Pinpoint the cell where the given text exists, returning its [x, y] midpoint coordinate. 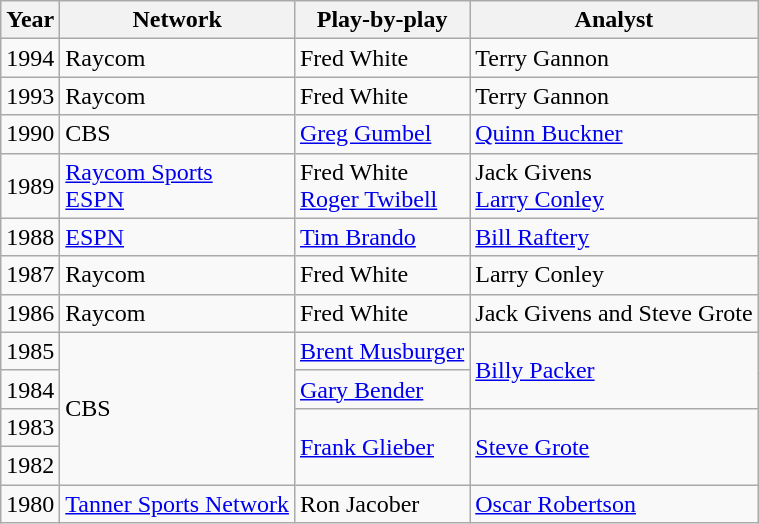
1986 [30, 313]
Frank Glieber [382, 446]
1994 [30, 58]
1980 [30, 503]
1989 [30, 186]
1990 [30, 134]
Greg Gumbel [382, 134]
Quinn Buckner [614, 134]
Oscar Robertson [614, 503]
Jack GivensLarry Conley [614, 186]
1988 [30, 237]
Ron Jacober [382, 503]
1983 [30, 427]
Steve Grote [614, 446]
Raycom SportsESPN [178, 186]
Tim Brando [382, 237]
Year [30, 20]
ESPN [178, 237]
Analyst [614, 20]
1987 [30, 275]
Billy Packer [614, 370]
Tanner Sports Network [178, 503]
1984 [30, 389]
Brent Musburger [382, 351]
1982 [30, 465]
Network [178, 20]
Gary Bender [382, 389]
Play-by-play [382, 20]
Jack Givens and Steve Grote [614, 313]
1985 [30, 351]
1993 [30, 96]
Bill Raftery [614, 237]
Fred WhiteRoger Twibell [382, 186]
Larry Conley [614, 275]
